Capture the cell that displays the provided text and extract its (x, y) central coordinate. 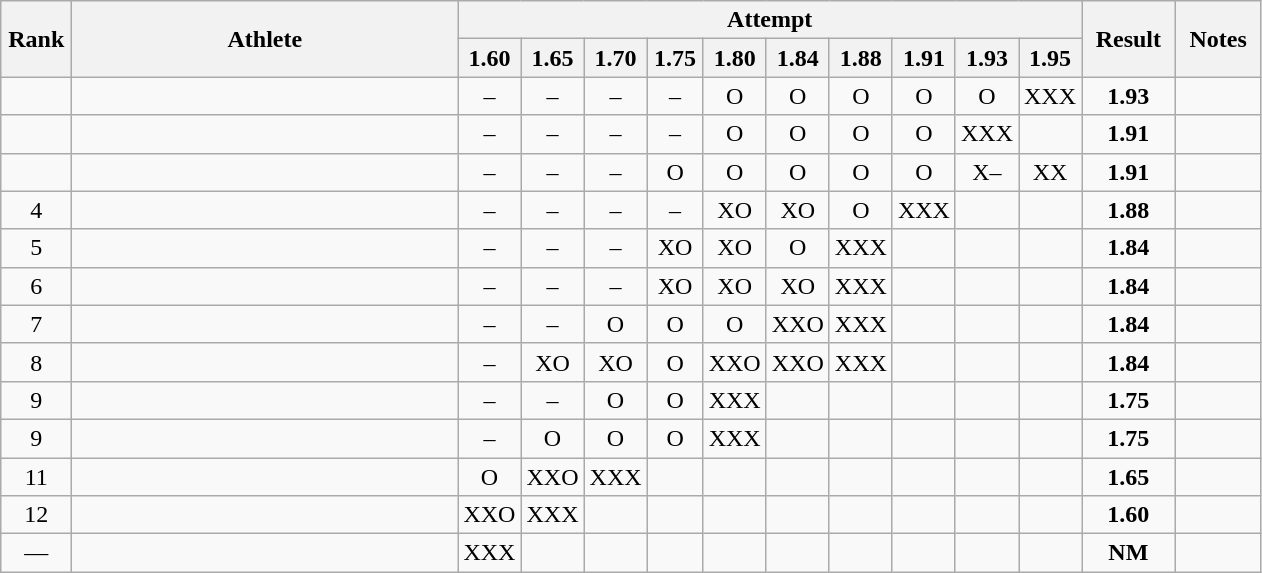
5 (36, 248)
Result (1129, 39)
7 (36, 324)
4 (36, 210)
Attempt (770, 20)
X– (986, 172)
Rank (36, 39)
Notes (1218, 39)
— (36, 553)
8 (36, 362)
6 (36, 286)
Athlete (265, 39)
12 (36, 515)
NM (1129, 553)
11 (36, 477)
1.95 (1050, 58)
1.80 (734, 58)
XX (1050, 172)
1.70 (616, 58)
